Scan for the cell matching the given text and deliver its (X, Y) coordinate at center. 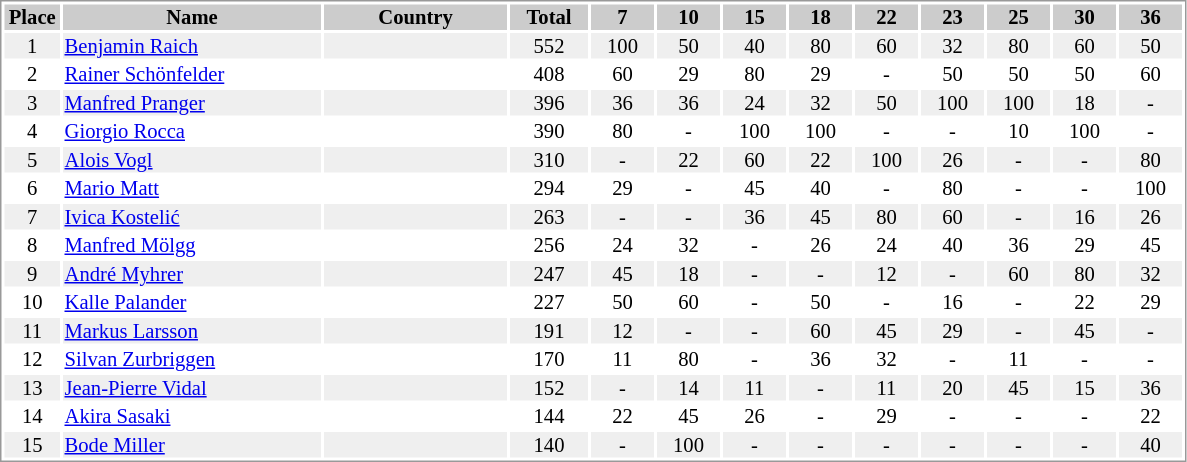
Manfred Mölgg (192, 245)
8 (32, 245)
140 (549, 445)
Place (32, 17)
Silvan Zurbriggen (192, 359)
23 (952, 17)
4 (32, 131)
5 (32, 160)
Name (192, 17)
Alois Vogl (192, 160)
Akira Sasaki (192, 417)
Total (549, 17)
247 (549, 274)
Markus Larsson (192, 331)
263 (549, 217)
Ivica Kostelić (192, 217)
1 (32, 46)
294 (549, 189)
Manfred Pranger (192, 103)
191 (549, 331)
390 (549, 131)
André Myhrer (192, 274)
3 (32, 103)
Giorgio Rocca (192, 131)
408 (549, 75)
25 (1018, 17)
552 (549, 46)
256 (549, 245)
Benjamin Raich (192, 46)
9 (32, 274)
2 (32, 75)
13 (32, 388)
30 (1084, 17)
227 (549, 303)
20 (952, 388)
Jean-Pierre Vidal (192, 388)
396 (549, 103)
144 (549, 417)
152 (549, 388)
Rainer Schönfelder (192, 75)
Kalle Palander (192, 303)
6 (32, 189)
Country (416, 17)
170 (549, 359)
Mario Matt (192, 189)
310 (549, 160)
Bode Miller (192, 445)
